Locate the cell with the specified text and output its [X, Y] center coordinate. 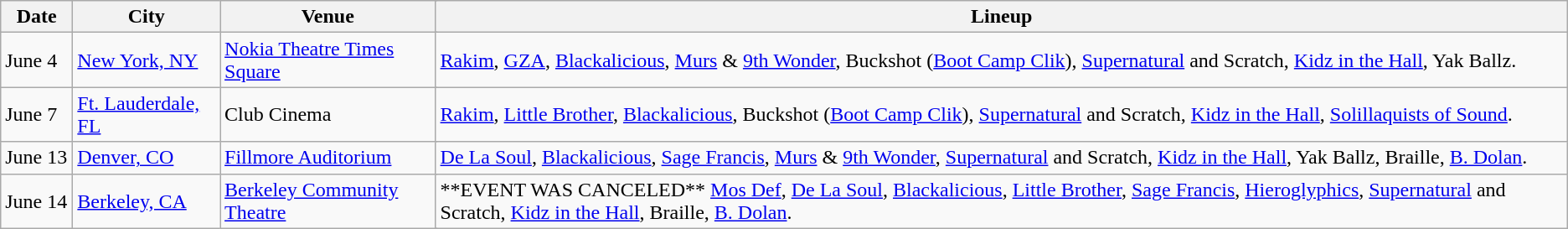
De La Soul, Blackalicious, Sage Francis, Murs & 9th Wonder, Supernatural and Scratch, Kidz in the Hall, Yak Ballz, Braille, B. Dolan. [1002, 158]
Ft. Lauderdale, FL [147, 114]
City [147, 17]
Berkeley, CA [147, 201]
Club Cinema [328, 114]
New York, NY [147, 60]
Denver, CO [147, 158]
Rakim, GZA, Blackalicious, Murs & 9th Wonder, Buckshot (Boot Camp Clik), Supernatural and Scratch, Kidz in the Hall, Yak Ballz. [1002, 60]
June 13 [37, 158]
June 14 [37, 201]
Date [37, 17]
Rakim, Little Brother, Blackalicious, Buckshot (Boot Camp Clik), Supernatural and Scratch, Kidz in the Hall, Solillaquists of Sound. [1002, 114]
June 4 [37, 60]
Nokia Theatre Times Square [328, 60]
Lineup [1002, 17]
Venue [328, 17]
Fillmore Auditorium [328, 158]
June 7 [37, 114]
Berkeley Community Theatre [328, 201]
